Provide the [x, y] coordinate of the cell's center where the given text is located.  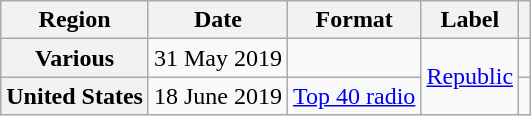
United States [75, 96]
18 June 2019 [218, 96]
Label [470, 20]
Date [218, 20]
Region [75, 20]
Format [354, 20]
Various [75, 58]
Top 40 radio [354, 96]
31 May 2019 [218, 58]
Republic [470, 77]
